Scan for the cell matching the given text and deliver its (x, y) coordinate at center. 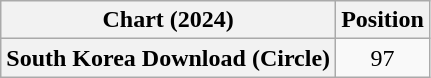
97 (383, 58)
South Korea Download (Circle) (168, 58)
Chart (2024) (168, 20)
Position (383, 20)
